Detect which cell encompasses the target text, then output its (X, Y) center coordinate. 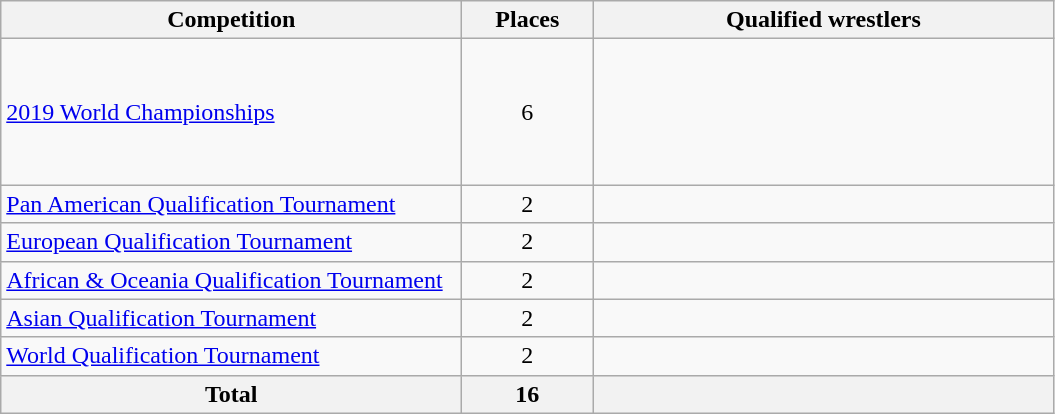
Places (528, 20)
Competition (232, 20)
European Qualification Tournament (232, 242)
Pan American Qualification Tournament (232, 204)
World Qualification Tournament (232, 356)
African & Oceania Qualification Tournament (232, 280)
Qualified wrestlers (824, 20)
6 (528, 112)
16 (528, 394)
2019 World Championships (232, 112)
Total (232, 394)
Asian Qualification Tournament (232, 318)
